Scan for the cell matching the given text and deliver its (x, y) coordinate at center. 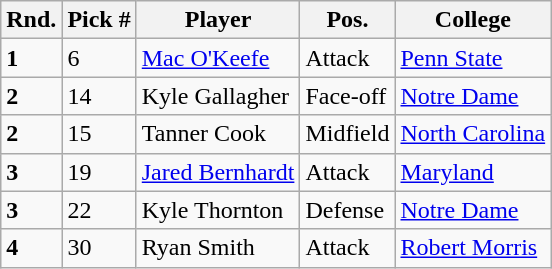
30 (99, 248)
14 (99, 96)
Maryland (473, 172)
Kyle Gallagher (218, 96)
Player (218, 20)
Rnd. (32, 20)
1 (32, 58)
College (473, 20)
22 (99, 210)
19 (99, 172)
Pos. (348, 20)
4 (32, 248)
Tanner Cook (218, 134)
Midfield (348, 134)
North Carolina (473, 134)
Mac O'Keefe (218, 58)
Ryan Smith (218, 248)
Face-off (348, 96)
Jared Bernhardt (218, 172)
Robert Morris (473, 248)
15 (99, 134)
Kyle Thornton (218, 210)
Penn State (473, 58)
Pick # (99, 20)
Defense (348, 210)
6 (99, 58)
